From the cell containing the given text, extract its center point as (x, y) coordinate. 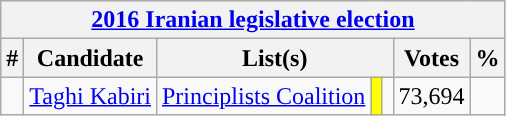
Taghi Kabiri (90, 96)
Votes (432, 58)
73,694 (432, 96)
# (12, 58)
Candidate (90, 58)
% (488, 58)
2016 Iranian legislative election (253, 20)
Principlists Coalition (263, 96)
List(s) (274, 58)
